Find where the given text appears and provide that cell's center as [x, y] coordinate. 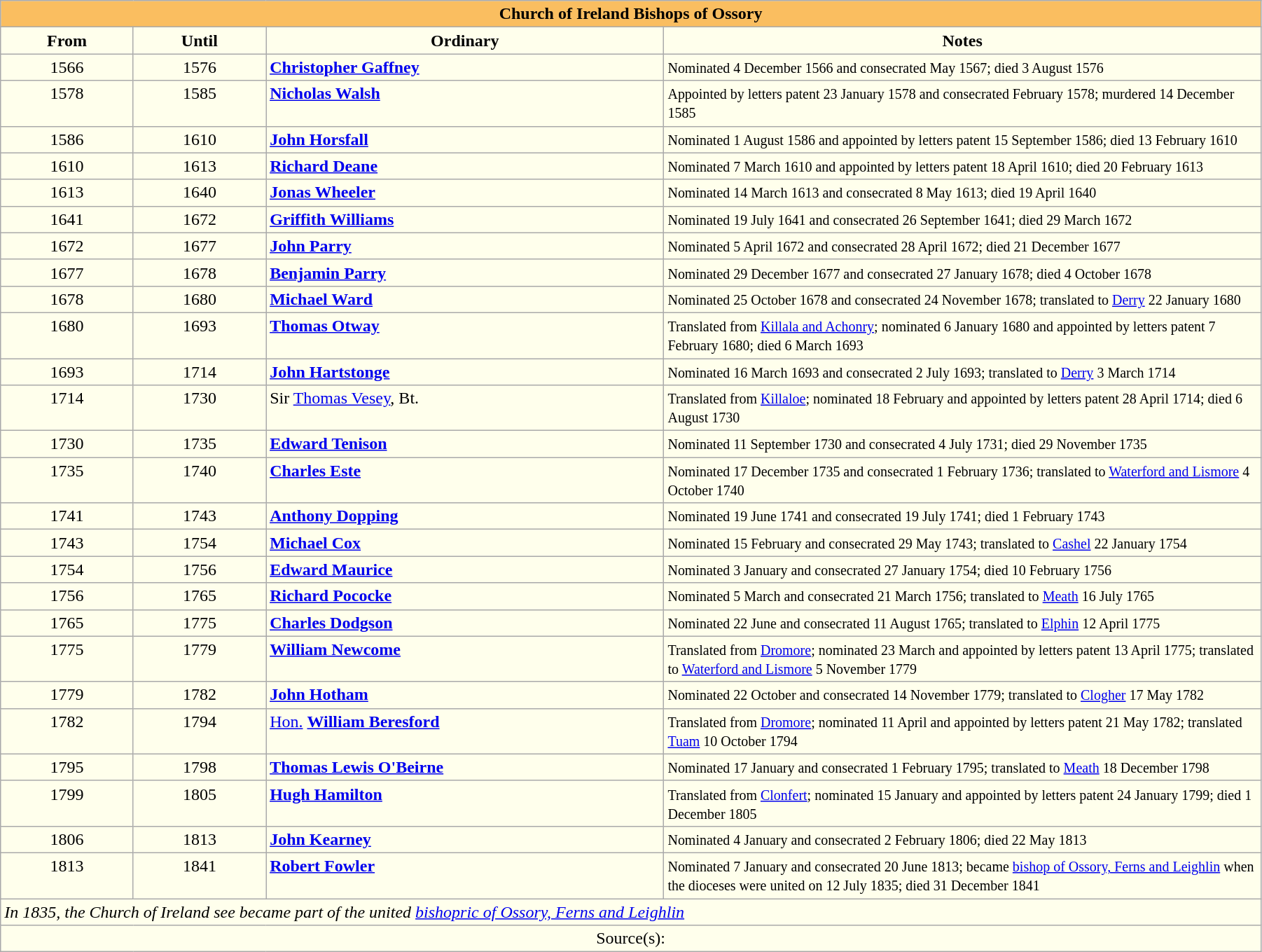
Nominated 16 March 1693 and consecrated 2 July 1693; translated to Derry 3 March 1714 [962, 372]
Translated from Clonfert; nominated 15 January and appointed by letters patent 24 January 1799; died 1 December 1805 [962, 803]
Translated from Killaloe; nominated 18 February and appointed by letters patent 28 April 1714; died 6 August 1730 [962, 408]
1806 [67, 839]
John Kearney [465, 839]
Ordinary [465, 41]
Anthony Dopping [465, 516]
John Horsfall [465, 139]
John Hartstonge [465, 372]
Hon. William Beresford [465, 731]
Translated from Dromore; nominated 11 April and appointed by letters patent 21 May 1782; translated Tuam 10 October 1794 [962, 731]
Sir Thomas Vesey, Bt. [465, 408]
John Parry [465, 246]
Notes [962, 41]
Charles Dodgson [465, 623]
1805 [199, 803]
Nominated 19 July 1641 and consecrated 26 September 1641; died 29 March 1672 [962, 219]
Nominated 3 January and consecrated 27 January 1754; died 10 February 1756 [962, 570]
Nominated 22 October and consecrated 14 November 1779; translated to Clogher 17 May 1782 [962, 695]
Nominated 4 December 1566 and consecrated May 1567; died 3 August 1576 [962, 67]
Benjamin Parry [465, 273]
1841 [199, 876]
1585 [199, 104]
1566 [67, 67]
1798 [199, 767]
John Hotham [465, 695]
Griffith Williams [465, 219]
Richard Pococke [465, 596]
In 1835, the Church of Ireland see became part of the united bishopric of Ossory, Ferns and Leighlin [631, 911]
Nominated 29 December 1677 and consecrated 27 January 1678; died 4 October 1678 [962, 273]
Hugh Hamilton [465, 803]
Nominated 5 March and consecrated 21 March 1756; translated to Meath 16 July 1765 [962, 596]
Michael Ward [465, 299]
Translated from Dromore; nominated 23 March and appointed by letters patent 13 April 1775; translated to Waterford and Lismore 5 November 1779 [962, 658]
Thomas Lewis O'Beirne [465, 767]
Translated from Killala and Achonry; nominated 6 January 1680 and appointed by letters patent 7 February 1680; died 6 March 1693 [962, 335]
Nominated 19 June 1741 and consecrated 19 July 1741; died 1 February 1743 [962, 516]
Source(s): [631, 939]
Edward Tenison [465, 444]
Charles Este [465, 481]
Nominated 1 August 1586 and appointed by letters patent 15 September 1586; died 13 February 1610 [962, 139]
From [67, 41]
1576 [199, 67]
1740 [199, 481]
Nominated 4 January and consecrated 2 February 1806; died 22 May 1813 [962, 839]
Nicholas Walsh [465, 104]
Nominated 7 March 1610 and appointed by letters patent 18 April 1610; died 20 February 1613 [962, 166]
William Newcome [465, 658]
1741 [67, 516]
1578 [67, 104]
Nominated 17 January and consecrated 1 February 1795; translated to Meath 18 December 1798 [962, 767]
Until [199, 41]
1795 [67, 767]
Edward Maurice [465, 570]
Michael Cox [465, 543]
Nominated 17 December 1735 and consecrated 1 February 1736; translated to Waterford and Lismore 4 October 1740 [962, 481]
Nominated 5 April 1672 and consecrated 28 April 1672; died 21 December 1677 [962, 246]
Appointed by letters patent 23 January 1578 and consecrated February 1578; murdered 14 December 1585 [962, 104]
1640 [199, 193]
Nominated 25 October 1678 and consecrated 24 November 1678; translated to Derry 22 January 1680 [962, 299]
1586 [67, 139]
Nominated 22 June and consecrated 11 August 1765; translated to Elphin 12 April 1775 [962, 623]
Jonas Wheeler [465, 193]
Thomas Otway [465, 335]
Christopher Gaffney [465, 67]
1641 [67, 219]
Richard Deane [465, 166]
1799 [67, 803]
Church of Ireland Bishops of Ossory [631, 14]
Nominated 14 March 1613 and consecrated 8 May 1613; died 19 April 1640 [962, 193]
Nominated 11 September 1730 and consecrated 4 July 1731; died 29 November 1735 [962, 444]
Nominated 15 February and consecrated 29 May 1743; translated to Cashel 22 January 1754 [962, 543]
1794 [199, 731]
Robert Fowler [465, 876]
